Capture the cell that displays the provided text and extract its [x, y] central coordinate. 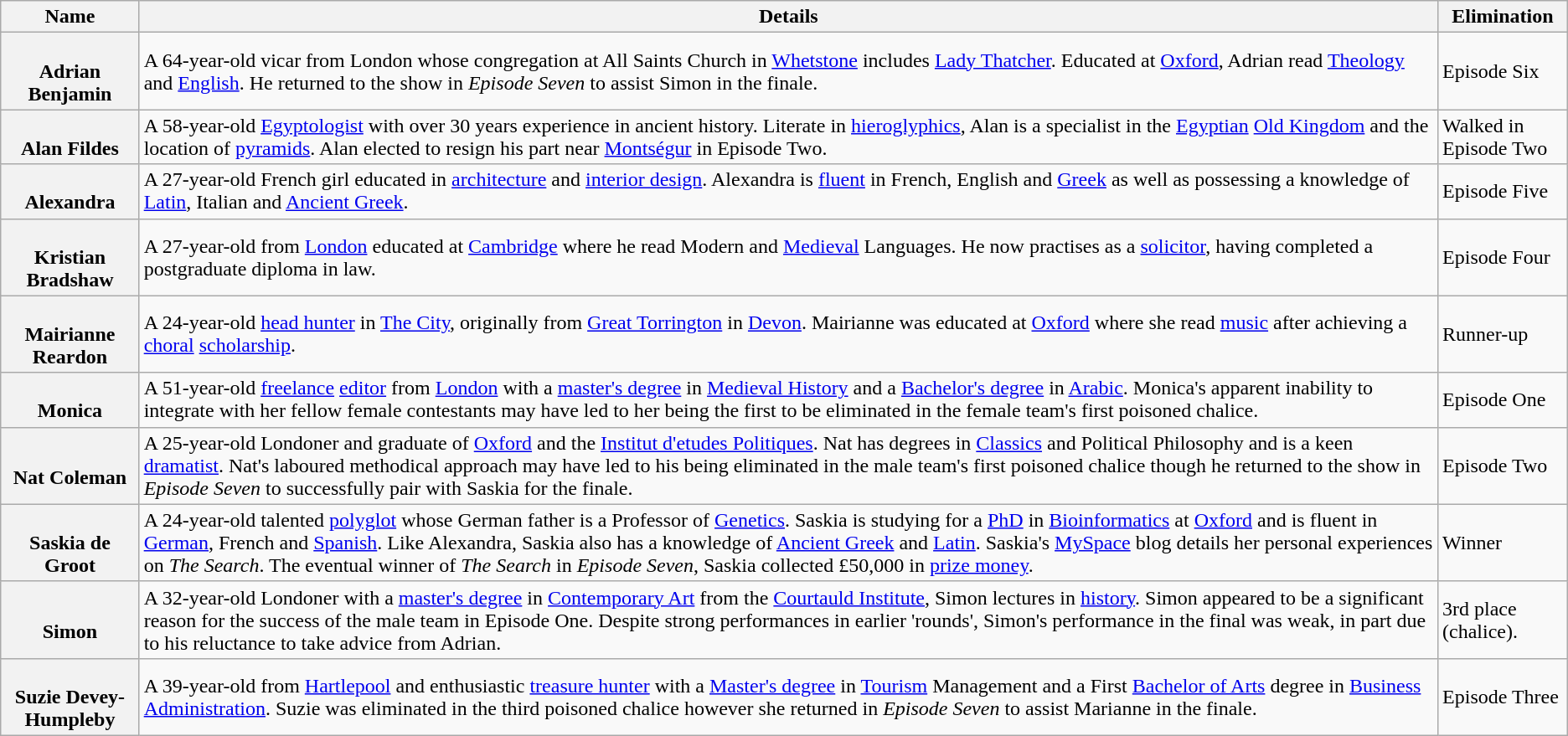
Episode Three [1503, 697]
Winner [1503, 543]
Saskia de Groot [70, 543]
Episode One [1503, 400]
Name [70, 17]
Kristian Bradshaw [70, 257]
3rd place (chalice). [1503, 620]
Details [788, 17]
Suzie Devey-Humpleby [70, 697]
Monica [70, 400]
Adrian Benjamin [70, 71]
Episode Six [1503, 71]
Runner-up [1503, 334]
Elimination [1503, 17]
Episode Five [1503, 191]
Mairianne Reardon [70, 334]
Alan Fildes [70, 137]
Episode Four [1503, 257]
Walked inEpisode Two [1503, 137]
Nat Coleman [70, 466]
Simon [70, 620]
Episode Two [1503, 466]
Alexandra [70, 191]
